Find where the given text appears and provide that cell's center as [x, y] coordinate. 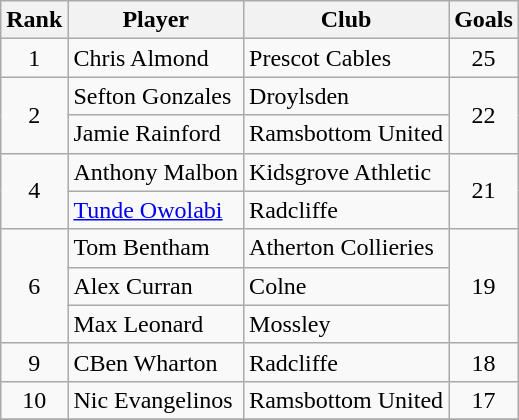
17 [484, 400]
CBen Wharton [156, 362]
1 [34, 58]
Goals [484, 20]
Max Leonard [156, 324]
19 [484, 286]
Nic Evangelinos [156, 400]
Tunde Owolabi [156, 210]
21 [484, 191]
Colne [346, 286]
10 [34, 400]
Jamie Rainford [156, 134]
18 [484, 362]
22 [484, 115]
Player [156, 20]
25 [484, 58]
Sefton Gonzales [156, 96]
Atherton Collieries [346, 248]
Prescot Cables [346, 58]
Club [346, 20]
9 [34, 362]
Chris Almond [156, 58]
Anthony Malbon [156, 172]
Mossley [346, 324]
Rank [34, 20]
Kidsgrove Athletic [346, 172]
Tom Bentham [156, 248]
Alex Curran [156, 286]
4 [34, 191]
6 [34, 286]
2 [34, 115]
Droylsden [346, 96]
